For the text-containing cell, return its midpoint in [x, y] coordinate format. 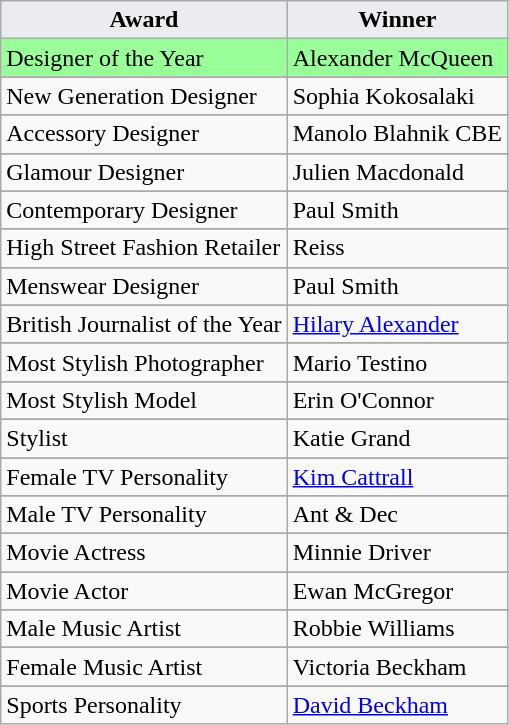
Movie Actress [144, 553]
Katie Grand [397, 438]
Erin O'Connor [397, 400]
Stylist [144, 438]
Movie Actor [144, 591]
New Generation Designer [144, 96]
Robbie Williams [397, 629]
Ewan McGregor [397, 591]
Victoria Beckham [397, 667]
Designer of the Year [144, 58]
Ant & Dec [397, 515]
Sophia Kokosalaki [397, 96]
Manolo Blahnik CBE [397, 134]
Female Music Artist [144, 667]
Contemporary Designer [144, 210]
Alexander McQueen [397, 58]
Award [144, 20]
Winner [397, 20]
Kim Cattrall [397, 477]
Sports Personality [144, 705]
Male TV Personality [144, 515]
Glamour Designer [144, 172]
Reiss [397, 248]
Minnie Driver [397, 553]
British Journalist of the Year [144, 324]
David Beckham [397, 705]
Menswear Designer [144, 286]
Julien Macdonald [397, 172]
Accessory Designer [144, 134]
Most Stylish Model [144, 400]
Male Music Artist [144, 629]
Mario Testino [397, 362]
Female TV Personality [144, 477]
Most Stylish Photographer [144, 362]
Hilary Alexander [397, 324]
High Street Fashion Retailer [144, 248]
